Output the (x, y) coordinate of the center of the cell containing the given text.  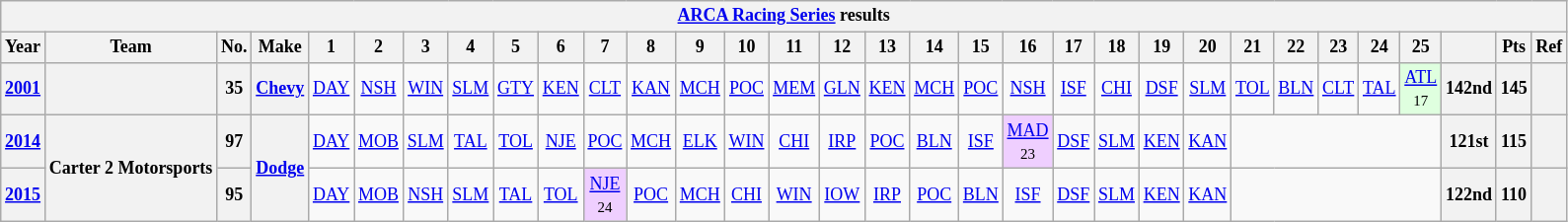
115 (1514, 142)
Ref (1549, 47)
17 (1074, 47)
15 (981, 47)
2 (379, 47)
97 (235, 142)
24 (1380, 47)
95 (235, 194)
Team (130, 47)
110 (1514, 194)
7 (605, 47)
145 (1514, 89)
25 (1421, 47)
NJE (560, 142)
9 (700, 47)
Carter 2 Motorsports (130, 168)
35 (235, 89)
19 (1161, 47)
142nd (1469, 89)
20 (1208, 47)
11 (794, 47)
2014 (24, 142)
GTY (516, 89)
Dodge (280, 168)
21 (1253, 47)
14 (934, 47)
12 (842, 47)
8 (651, 47)
GLN (842, 89)
No. (235, 47)
16 (1028, 47)
6 (560, 47)
IOW (842, 194)
Chevy (280, 89)
23 (1338, 47)
122nd (1469, 194)
ELK (700, 142)
Pts (1514, 47)
121st (1469, 142)
2001 (24, 89)
1 (332, 47)
MEM (794, 89)
18 (1117, 47)
2015 (24, 194)
Year (24, 47)
ATL17 (1421, 89)
ARCA Racing Series results (784, 16)
Make (280, 47)
MAD23 (1028, 142)
4 (471, 47)
3 (425, 47)
13 (887, 47)
22 (1297, 47)
5 (516, 47)
NJE24 (605, 194)
10 (746, 47)
